Capture the cell that displays the provided text and extract its [X, Y] central coordinate. 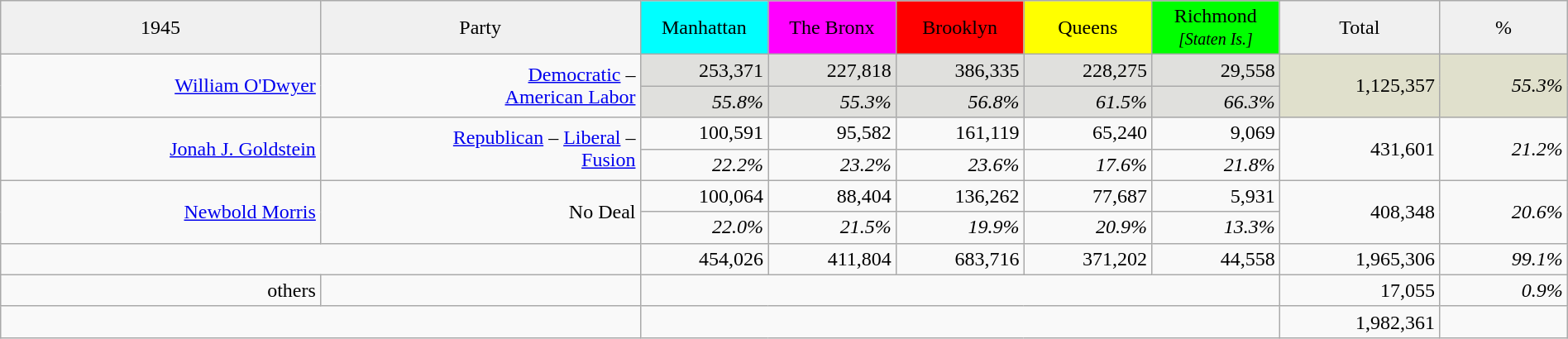
56.8% [959, 102]
0.9% [1503, 290]
Jonah J. Goldstein [160, 149]
386,335 [959, 70]
23.2% [832, 165]
77,687 [1088, 196]
1,965,306 [1360, 259]
% [1503, 28]
William O'Dwyer [160, 86]
61.5% [1088, 102]
253,371 [705, 70]
29,558 [1216, 70]
22.2% [705, 165]
Total [1360, 28]
13.3% [1216, 227]
161,119 [959, 133]
Queens [1088, 28]
408,348 [1360, 212]
20.6% [1503, 212]
100,591 [705, 133]
411,804 [832, 259]
others [160, 290]
88,404 [832, 196]
Party [480, 28]
1,125,357 [1360, 86]
20.9% [1088, 227]
21.8% [1216, 165]
136,262 [959, 196]
Democratic – American Labor [480, 86]
454,026 [705, 259]
17.6% [1088, 165]
65,240 [1088, 133]
100,064 [705, 196]
5,931 [1216, 196]
Richmond [Staten Is.] [1216, 28]
9,069 [1216, 133]
The Bronx [832, 28]
66.3% [1216, 102]
22.0% [705, 227]
228,275 [1088, 70]
No Deal [480, 212]
1,982,361 [1360, 322]
21.5% [832, 227]
431,601 [1360, 149]
Brooklyn [959, 28]
683,716 [959, 259]
1945 [160, 28]
44,558 [1216, 259]
227,818 [832, 70]
Manhattan [705, 28]
371,202 [1088, 259]
21.2% [1503, 149]
55.8% [705, 102]
99.1% [1503, 259]
95,582 [832, 133]
Republican – Liberal – Fusion [480, 149]
23.6% [959, 165]
19.9% [959, 227]
17,055 [1360, 290]
Newbold Morris [160, 212]
